Extract the [x, y] coordinate from the center of the cell holding the provided text.  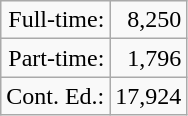
Full-time: [56, 20]
Cont. Ed.: [56, 96]
Part-time: [56, 58]
8,250 [148, 20]
1,796 [148, 58]
17,924 [148, 96]
